Search for the cell housing the specified text and yield its [x, y] center coordinate. 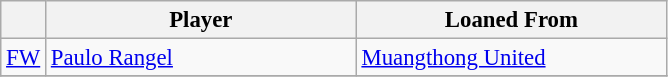
Paulo Rangel [202, 58]
FW [24, 58]
Loaned From [512, 20]
Player [202, 20]
Muangthong United [512, 58]
